Locate the cell with the specified text and output its (x, y) center coordinate. 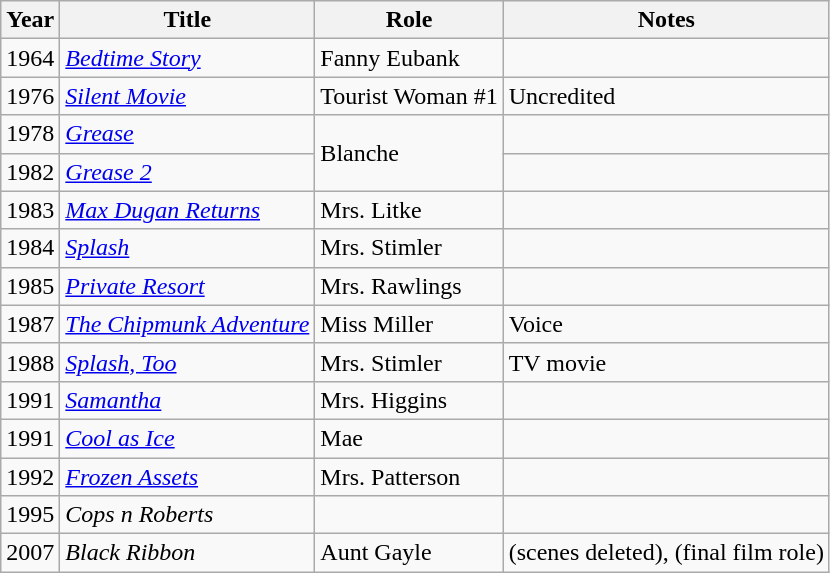
Grease 2 (188, 172)
Role (409, 20)
Splash, Too (188, 362)
Fanny Eubank (409, 58)
Cops n Roberts (188, 515)
TV movie (666, 362)
1964 (30, 58)
Splash (188, 248)
Cool as Ice (188, 438)
1992 (30, 477)
Uncredited (666, 96)
1987 (30, 324)
Mrs. Rawlings (409, 286)
Private Resort (188, 286)
Tourist Woman #1 (409, 96)
Title (188, 20)
Black Ribbon (188, 553)
Year (30, 20)
2007 (30, 553)
Max Dugan Returns (188, 210)
1985 (30, 286)
Mrs. Litke (409, 210)
Silent Movie (188, 96)
Notes (666, 20)
Aunt Gayle (409, 553)
Grease (188, 134)
1983 (30, 210)
1995 (30, 515)
1978 (30, 134)
Samantha (188, 400)
The Chipmunk Adventure (188, 324)
Mrs. Patterson (409, 477)
Voice (666, 324)
Bedtime Story (188, 58)
Miss Miller (409, 324)
1984 (30, 248)
Blanche (409, 153)
(scenes deleted), (final film role) (666, 553)
Mae (409, 438)
1982 (30, 172)
1976 (30, 96)
1988 (30, 362)
Mrs. Higgins (409, 400)
Frozen Assets (188, 477)
